Detect which cell encompasses the target text, then output its [X, Y] center coordinate. 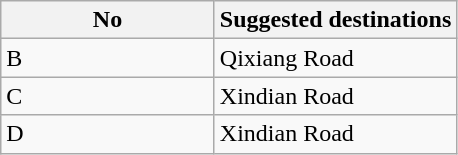
C [108, 96]
B [108, 58]
D [108, 134]
No [108, 20]
Qixiang Road [335, 58]
Suggested destinations [335, 20]
